Return the [x, y] coordinate for the center point of the cell that contains the specified text.  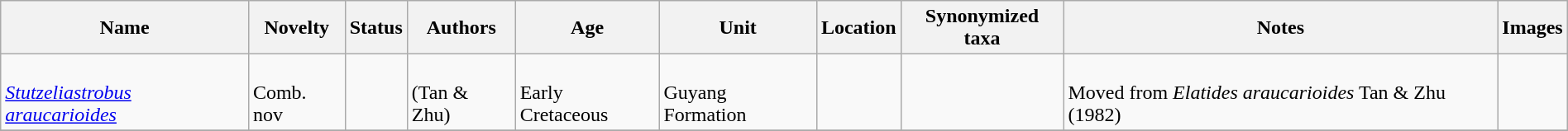
Status [375, 28]
Unit [738, 28]
Notes [1280, 28]
Moved from Elatides araucarioides Tan & Zhu (1982) [1280, 92]
Name [125, 28]
Guyang Formation [738, 92]
Early Cretaceous [587, 92]
Novelty [296, 28]
(Tan & Zhu) [461, 92]
Images [1532, 28]
Authors [461, 28]
Comb. nov [296, 92]
Synonymized taxa [982, 28]
Age [587, 28]
Location [858, 28]
Stutzeliastrobus araucarioides [125, 92]
